For the text-containing cell, return its midpoint in (x, y) coordinate format. 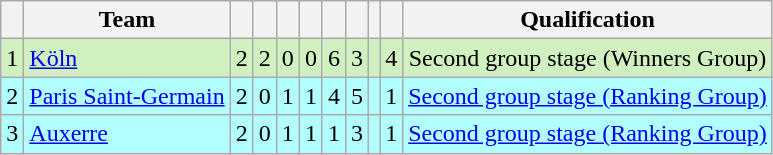
Köln (127, 58)
Second group stage (Winners Group) (588, 58)
Qualification (588, 20)
Paris Saint-Germain (127, 96)
Team (127, 20)
6 (334, 58)
Auxerre (127, 134)
5 (356, 96)
